Output the (x, y) coordinate of the center of the cell containing the given text.  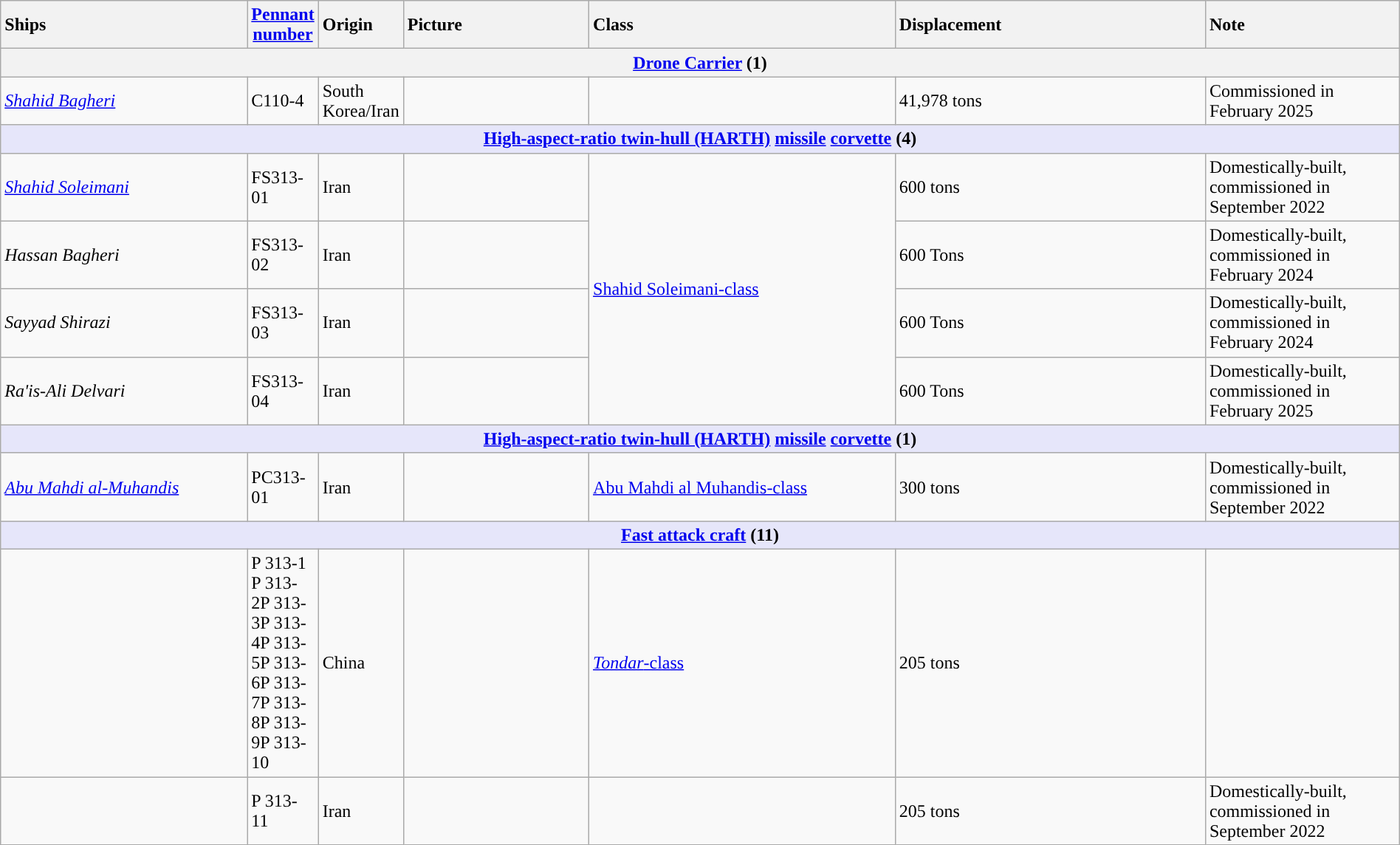
Sayyad Shirazi (124, 323)
Tondar-class (743, 663)
High-aspect-ratio twin-hull (HARTH) missile corvette (4) (700, 139)
Fast attack craft (11) (700, 535)
Commissioned in February 2025 (1303, 100)
China (360, 663)
600 tons (1050, 187)
Pennant number (283, 25)
Shahid Soleimani (124, 187)
Abu Mahdi al-Muhandis (124, 487)
High-aspect-ratio twin-hull (HARTH) missile corvette (1) (700, 439)
Hassan Bagheri (124, 255)
Shahid Soleimani-class (743, 289)
Class (743, 25)
Domestically-built, commissioned in February 2025 (1303, 391)
41,978 tons (1050, 100)
P 313-1P 313-2P 313-3P 313-4P 313-5P 313-6P 313-7P 313-8P 313-9P 313-10 (283, 663)
PC313-01 (283, 487)
C110-4 (283, 100)
Ships (124, 25)
FS313-02 (283, 255)
Shahid Bagheri (124, 100)
Abu Mahdi al Muhandis-class (743, 487)
FS313-03 (283, 323)
Displacement (1050, 25)
FS313-01 (283, 187)
FS313-04 (283, 391)
Drone Carrier (1) (700, 63)
SouthKorea/Iran (360, 100)
Origin (360, 25)
P 313-11 (283, 811)
300 tons (1050, 487)
Picture (496, 25)
Ra'is-Ali Delvari (124, 391)
Note (1303, 25)
